Locate the cell with the specified text and output its [X, Y] center coordinate. 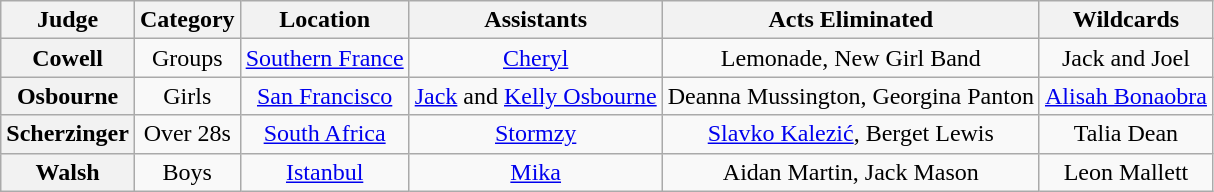
San Francisco [324, 96]
Over 28s [187, 134]
Aidan Martin, Jack Mason [850, 172]
Assistants [536, 20]
Location [324, 20]
Scherzinger [68, 134]
Alisah Bonaobra [1126, 96]
Groups [187, 58]
Acts Eliminated [850, 20]
Boys [187, 172]
Lemonade, New Girl Band [850, 58]
Deanna Mussington, Georgina Panton [850, 96]
Cheryl [536, 58]
Walsh [68, 172]
Southern France [324, 58]
Slavko Kalezić, Berget Lewis [850, 134]
Category [187, 20]
Jack and Joel [1126, 58]
Wildcards [1126, 20]
Jack and Kelly Osbourne [536, 96]
Mika [536, 172]
Judge [68, 20]
Stormzy [536, 134]
Osbourne [68, 96]
Istanbul [324, 172]
South Africa [324, 134]
Leon Mallett [1126, 172]
Girls [187, 96]
Cowell [68, 58]
Talia Dean [1126, 134]
